Detect which cell encompasses the target text, then output its [X, Y] center coordinate. 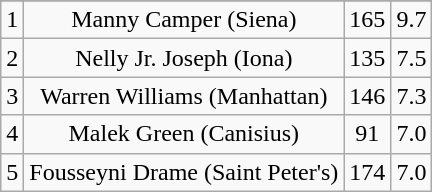
7.3 [412, 96]
9.7 [412, 20]
Warren Williams (Manhattan) [184, 96]
2 [12, 58]
1 [12, 20]
Malek Green (Canisius) [184, 134]
Manny Camper (Siena) [184, 20]
5 [12, 172]
174 [368, 172]
135 [368, 58]
Nelly Jr. Joseph (Iona) [184, 58]
4 [12, 134]
3 [12, 96]
Fousseyni Drame (Saint Peter's) [184, 172]
7.5 [412, 58]
146 [368, 96]
165 [368, 20]
91 [368, 134]
